Provide the [X, Y] coordinate of the cell's center where the given text is located.  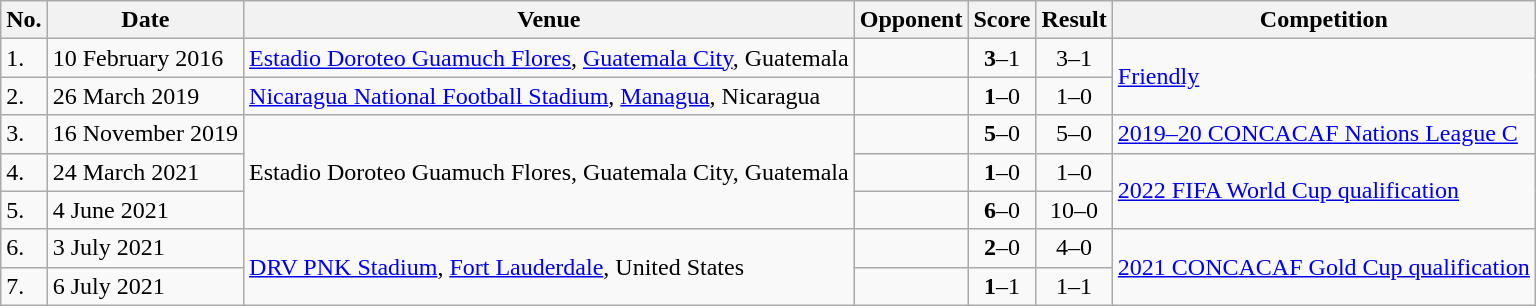
Date [145, 20]
2022 FIFA World Cup qualification [1324, 191]
5. [24, 210]
Friendly [1324, 77]
4. [24, 172]
Venue [550, 20]
2019–20 CONCACAF Nations League C [1324, 134]
7. [24, 286]
10–0 [1074, 210]
Nicaragua National Football Stadium, Managua, Nicaragua [550, 96]
1. [24, 58]
4 June 2021 [145, 210]
6–0 [1002, 210]
Competition [1324, 20]
26 March 2019 [145, 96]
10 February 2016 [145, 58]
16 November 2019 [145, 134]
No. [24, 20]
2–0 [1002, 248]
3. [24, 134]
2. [24, 96]
Opponent [911, 20]
24 March 2021 [145, 172]
Result [1074, 20]
4–0 [1074, 248]
2021 CONCACAF Gold Cup qualification [1324, 267]
3 July 2021 [145, 248]
Score [1002, 20]
6 July 2021 [145, 286]
6. [24, 248]
DRV PNK Stadium, Fort Lauderdale, United States [550, 267]
